Detect which cell encompasses the target text, then output its (X, Y) center coordinate. 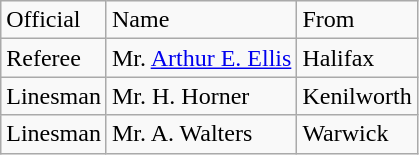
Mr. H. Horner (201, 96)
Mr. A. Walters (201, 134)
Kenilworth (357, 96)
Name (201, 20)
Halifax (357, 58)
Official (54, 20)
Mr. Arthur E. Ellis (201, 58)
From (357, 20)
Warwick (357, 134)
Referee (54, 58)
